Locate the cell with the specified text and output its (x, y) center coordinate. 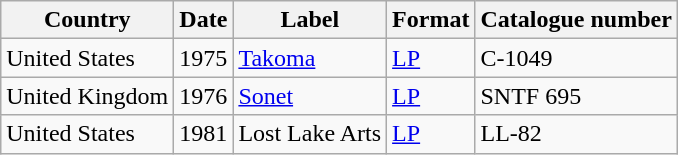
Lost Lake Arts (310, 134)
LL-82 (576, 134)
1976 (204, 96)
1975 (204, 58)
Label (310, 20)
United Kingdom (88, 96)
Takoma (310, 58)
Country (88, 20)
SNTF 695 (576, 96)
1981 (204, 134)
Catalogue number (576, 20)
C-1049 (576, 58)
Sonet (310, 96)
Date (204, 20)
Format (431, 20)
